Pinpoint the cell where the given text exists, returning its [x, y] midpoint coordinate. 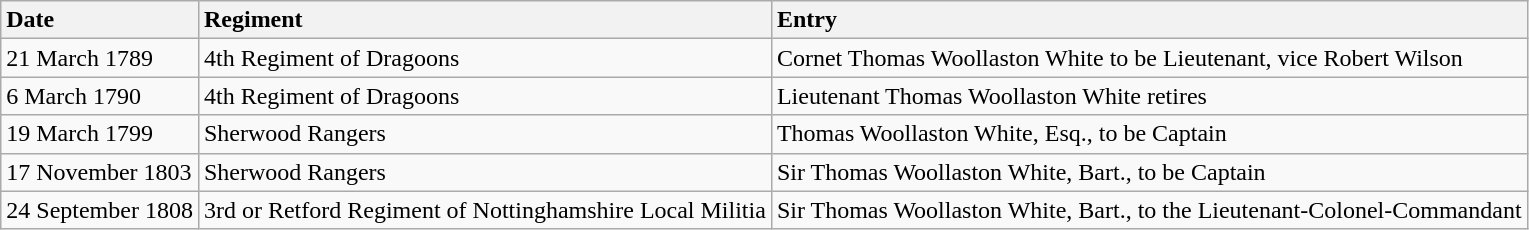
17 November 1803 [100, 172]
21 March 1789 [100, 58]
3rd or Retford Regiment of Nottinghamshire Local Militia [484, 210]
Sir Thomas Woollaston White, Bart., to be Captain [1149, 172]
Cornet Thomas Woollaston White to be Lieutenant, vice Robert Wilson [1149, 58]
6 March 1790 [100, 96]
24 September 1808 [100, 210]
Regiment [484, 20]
Date [100, 20]
Sir Thomas Woollaston White, Bart., to the Lieutenant-Colonel-Commandant [1149, 210]
19 March 1799 [100, 134]
Entry [1149, 20]
Thomas Woollaston White, Esq., to be Captain [1149, 134]
Lieutenant Thomas Woollaston White retires [1149, 96]
